Determine the (x, y) coordinate at the center of the cell enclosing the given text.  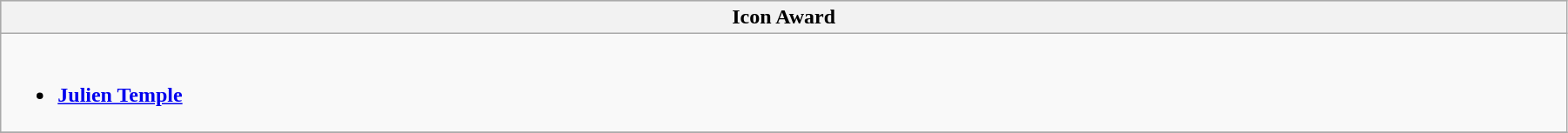
Icon Award (784, 17)
Julien Temple (784, 83)
